Identify which cell holds the provided text, then report its (x, y) central coordinate. 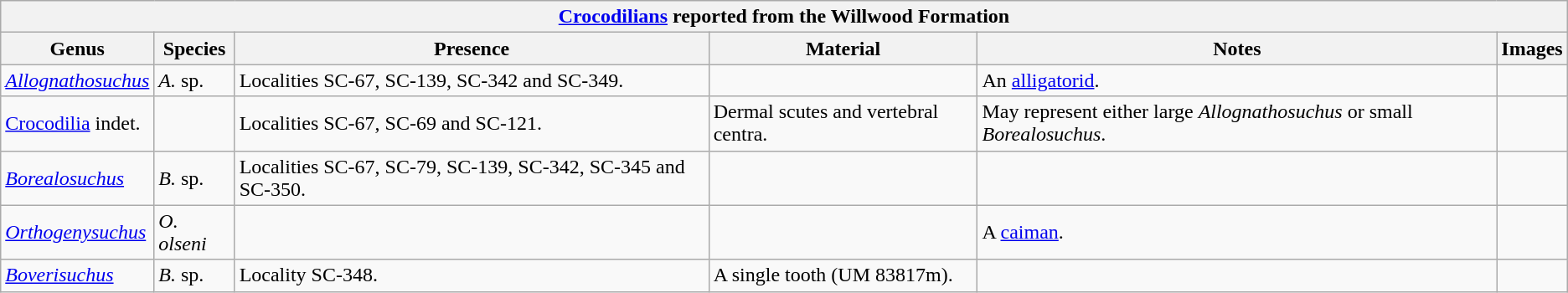
Genus (77, 49)
Allognathosuchus (77, 80)
Dermal scutes and vertebral centra. (843, 124)
Material (843, 49)
Orthogenysuchus (77, 233)
Images (1532, 49)
May represent either large Allognathosuchus or small Borealosuchus. (1237, 124)
Species (194, 49)
Boverisuchus (77, 275)
Localities SC-67, SC-69 and SC-121. (472, 124)
Localities SC-67, SC-79, SC-139, SC-342, SC-345 and SC-350. (472, 177)
Localities SC-67, SC-139, SC-342 and SC-349. (472, 80)
Presence (472, 49)
A caiman. (1237, 233)
A. sp. (194, 80)
O. olseni (194, 233)
Locality SC-348. (472, 275)
An alligatorid. (1237, 80)
A single tooth (UM 83817m). (843, 275)
Borealosuchus (77, 177)
Crocodilia indet. (77, 124)
Notes (1237, 49)
Crocodilians reported from the Willwood Formation (784, 17)
